Return the [x, y] coordinate for the center point of the cell that contains the specified text.  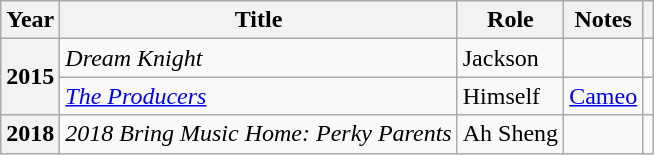
2018 Bring Music Home: Perky Parents [258, 134]
Cameo [604, 96]
Dream Knight [258, 58]
2018 [30, 134]
Ah Sheng [510, 134]
Notes [604, 20]
Year [30, 20]
Role [510, 20]
Himself [510, 96]
2015 [30, 77]
Jackson [510, 58]
The Producers [258, 96]
Title [258, 20]
